Identify which cell holds the provided text, then report its (x, y) central coordinate. 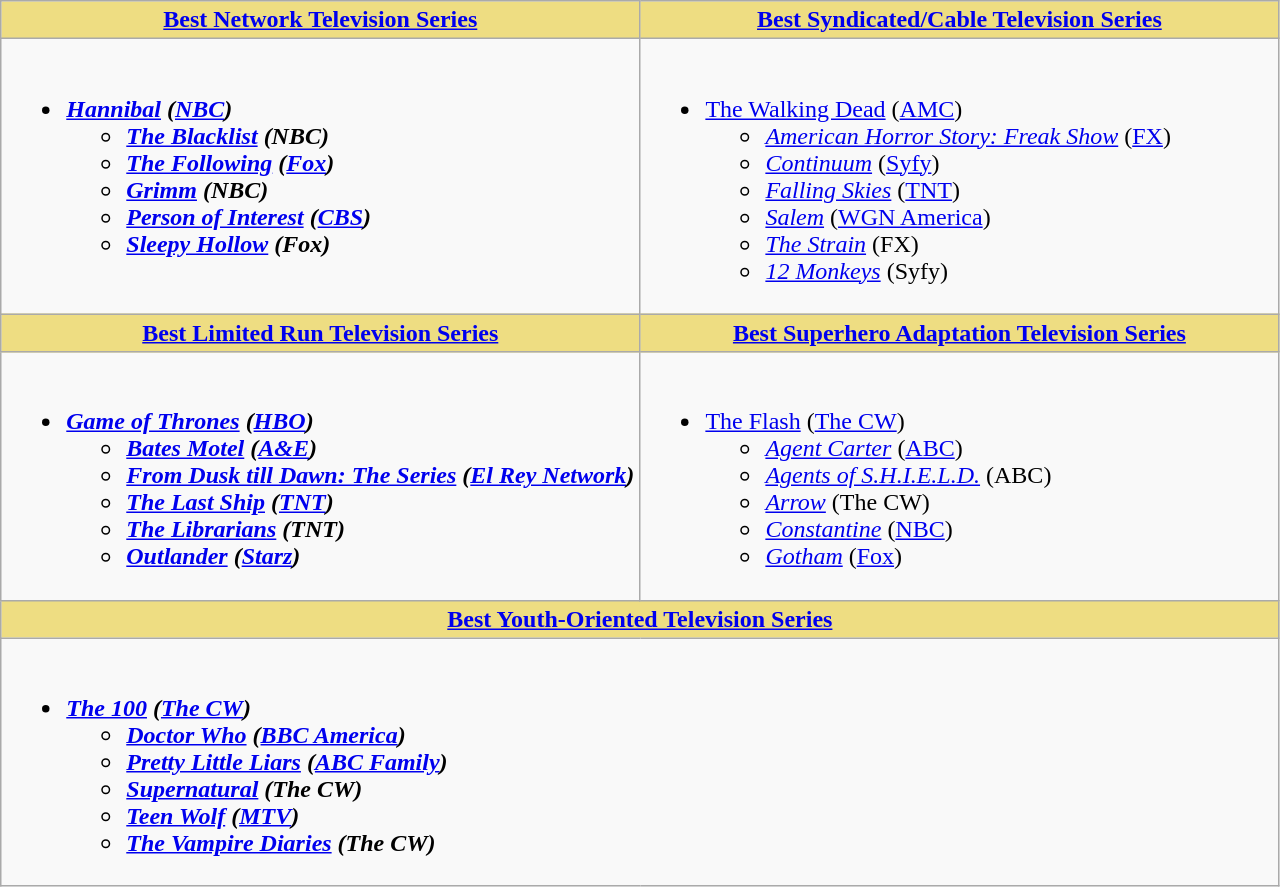
Best Youth-Oriented Television Series (640, 619)
The 100 (The CW)Doctor Who (BBC America)Pretty Little Liars (ABC Family)Supernatural (The CW)Teen Wolf (MTV)The Vampire Diaries (The CW) (640, 762)
Best Superhero Adaptation Television Series (960, 333)
Best Limited Run Television Series (320, 333)
Best Syndicated/Cable Television Series (960, 20)
Best Network Television Series (320, 20)
Game of Thrones (HBO)Bates Motel (A&E)From Dusk till Dawn: The Series (El Rey Network)The Last Ship (TNT)The Librarians (TNT)Outlander (Starz) (320, 476)
The Walking Dead (AMC)American Horror Story: Freak Show (FX)Continuum (Syfy)Falling Skies (TNT)Salem (WGN America)The Strain (FX)12 Monkeys (Syfy) (960, 176)
The Flash (The CW)Agent Carter (ABC)Agents of S.H.I.E.L.D. (ABC)Arrow (The CW)Constantine (NBC)Gotham (Fox) (960, 476)
Hannibal (NBC)The Blacklist (NBC)The Following (Fox)Grimm (NBC)Person of Interest (CBS)Sleepy Hollow (Fox) (320, 176)
